Capture the cell that displays the provided text and extract its (X, Y) central coordinate. 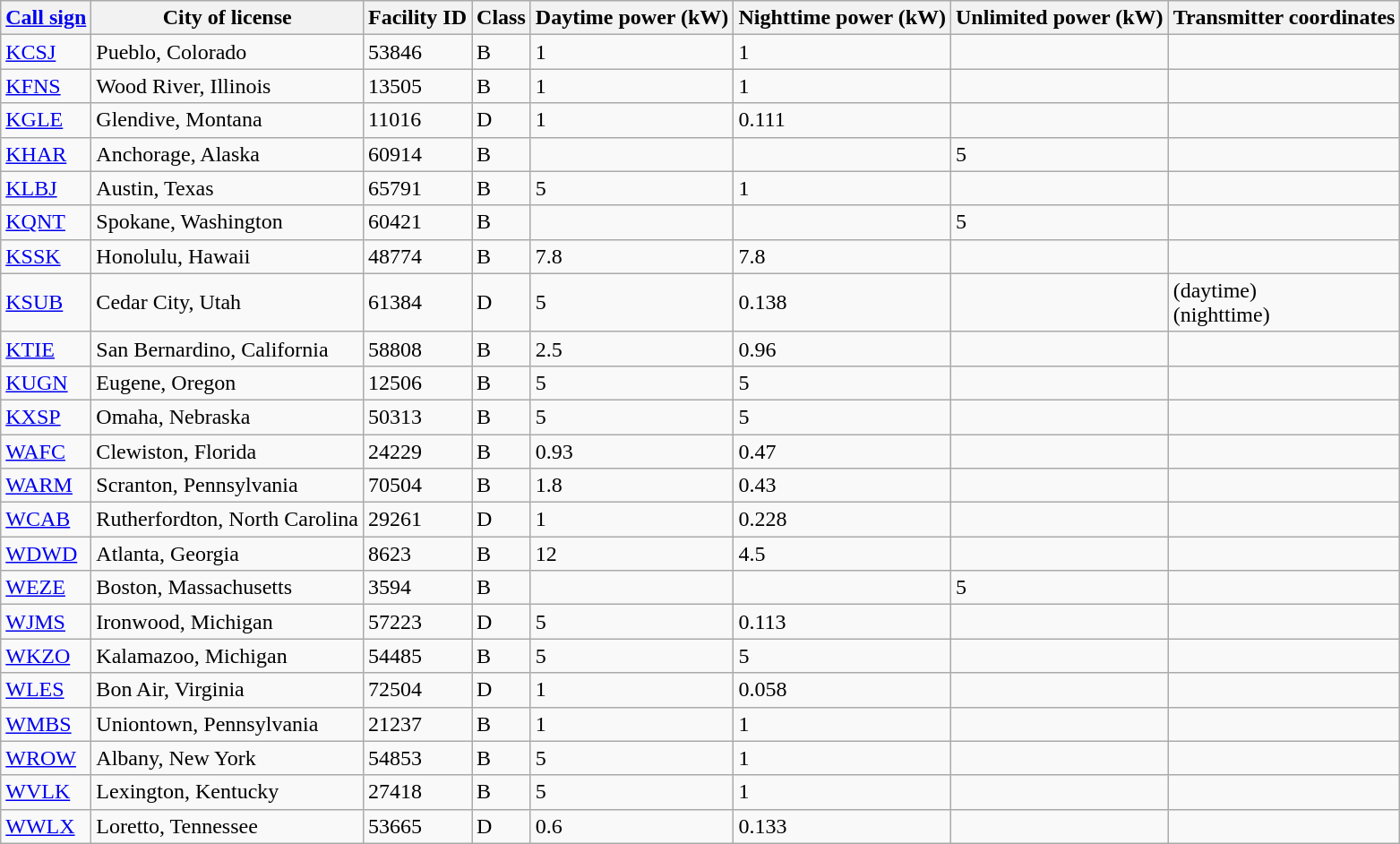
Bon Air, Virginia (228, 690)
Omaha, Nebraska (228, 417)
Lexington, Kentucky (228, 792)
WVLK (47, 792)
53846 (417, 52)
Albany, New York (228, 758)
Rutherfordton, North Carolina (228, 520)
0.47 (842, 451)
Glendive, Montana (228, 120)
65791 (417, 188)
Class (502, 18)
Scranton, Pennsylvania (228, 486)
50313 (417, 417)
City of license (228, 18)
KXSP (47, 417)
KTIE (47, 349)
0.058 (842, 690)
KSSK (47, 256)
WWLX (47, 826)
60914 (417, 154)
12506 (417, 383)
WDWD (47, 554)
Loretto, Tennessee (228, 826)
Spokane, Washington (228, 222)
KGLE (47, 120)
54853 (417, 758)
Anchorage, Alaska (228, 154)
0.138 (842, 303)
Honolulu, Hawaii (228, 256)
KCSJ (47, 52)
KLBJ (47, 188)
0.113 (842, 622)
WJMS (47, 622)
San Bernardino, California (228, 349)
29261 (417, 520)
0.228 (842, 520)
KFNS (47, 86)
72504 (417, 690)
Daytime power (kW) (632, 18)
KHAR (47, 154)
24229 (417, 451)
WMBS (47, 724)
Clewiston, Florida (228, 451)
1.8 (632, 486)
WARM (47, 486)
4.5 (842, 554)
8623 (417, 554)
WEZE (47, 588)
Unlimited power (kW) (1061, 18)
Nighttime power (kW) (842, 18)
3594 (417, 588)
Eugene, Oregon (228, 383)
70504 (417, 486)
21237 (417, 724)
Call sign (47, 18)
Boston, Massachusetts (228, 588)
WROW (47, 758)
Atlanta, Georgia (228, 554)
KUGN (47, 383)
53665 (417, 826)
61384 (417, 303)
WLES (47, 690)
0.6 (632, 826)
12 (632, 554)
WCAB (47, 520)
13505 (417, 86)
57223 (417, 622)
WAFC (47, 451)
WKZO (47, 656)
Transmitter coordinates (1284, 18)
11016 (417, 120)
Ironwood, Michigan (228, 622)
Uniontown, Pennsylvania (228, 724)
54485 (417, 656)
Austin, Texas (228, 188)
Facility ID (417, 18)
58808 (417, 349)
0.96 (842, 349)
KQNT (47, 222)
0.93 (632, 451)
(daytime) (nighttime) (1284, 303)
2.5 (632, 349)
27418 (417, 792)
48774 (417, 256)
Cedar City, Utah (228, 303)
0.111 (842, 120)
Pueblo, Colorado (228, 52)
0.43 (842, 486)
0.133 (842, 826)
Kalamazoo, Michigan (228, 656)
60421 (417, 222)
KSUB (47, 303)
Wood River, Illinois (228, 86)
